Determine the (X, Y) coordinate at the center of the cell enclosing the given text.  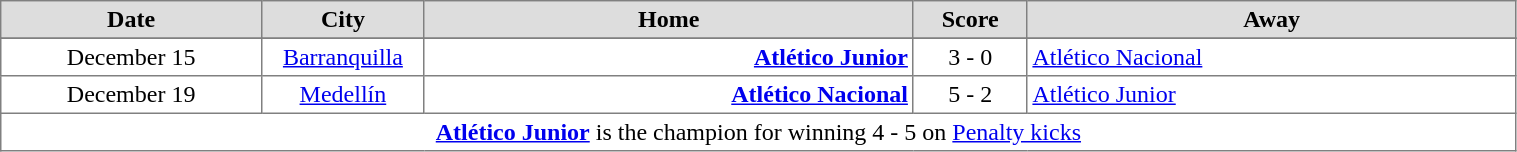
Away (1272, 20)
Score (970, 20)
Home (668, 20)
3 - 0 (970, 57)
Medellín (342, 95)
Date (132, 20)
City (342, 20)
5 - 2 (970, 95)
December 15 (132, 57)
December 19 (132, 95)
Barranquilla (342, 57)
Atlético Junior is the champion for winning 4 - 5 on Penalty kicks (758, 132)
